Return the [x, y] coordinate for the center point of the cell that contains the specified text.  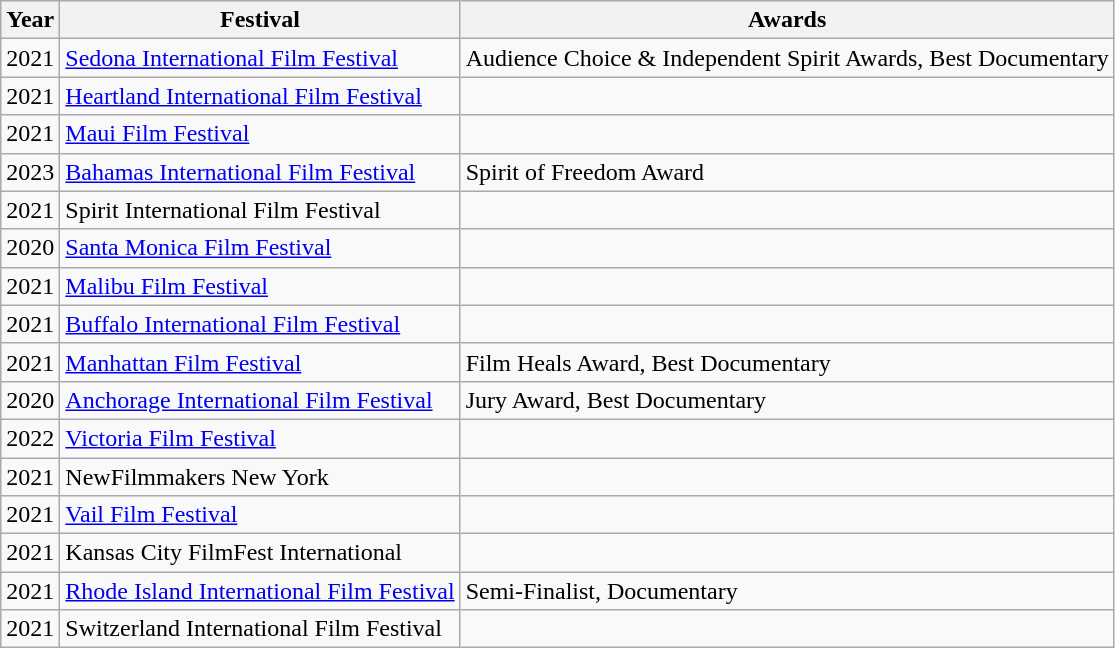
Jury Award, Best Documentary [787, 400]
Film Heals Award, Best Documentary [787, 362]
Heartland International Film Festival [260, 96]
Year [30, 20]
2022 [30, 438]
Semi-Finalist, Documentary [787, 591]
Rhode Island International Film Festival [260, 591]
Manhattan Film Festival [260, 362]
Bahamas International Film Festival [260, 172]
Anchorage International Film Festival [260, 400]
Victoria Film Festival [260, 438]
Audience Choice & Independent Spirit Awards, Best Documentary [787, 58]
Awards [787, 20]
Spirit International Film Festival [260, 210]
Festival [260, 20]
Malibu Film Festival [260, 286]
Spirit of Freedom Award [787, 172]
Santa Monica Film Festival [260, 248]
Switzerland International Film Festival [260, 629]
Sedona International Film Festival [260, 58]
Buffalo International Film Festival [260, 324]
Kansas City FilmFest International [260, 553]
Maui Film Festival [260, 134]
2023 [30, 172]
NewFilmmakers New York [260, 477]
Vail Film Festival [260, 515]
